Search for the cell housing the specified text and yield its (X, Y) center coordinate. 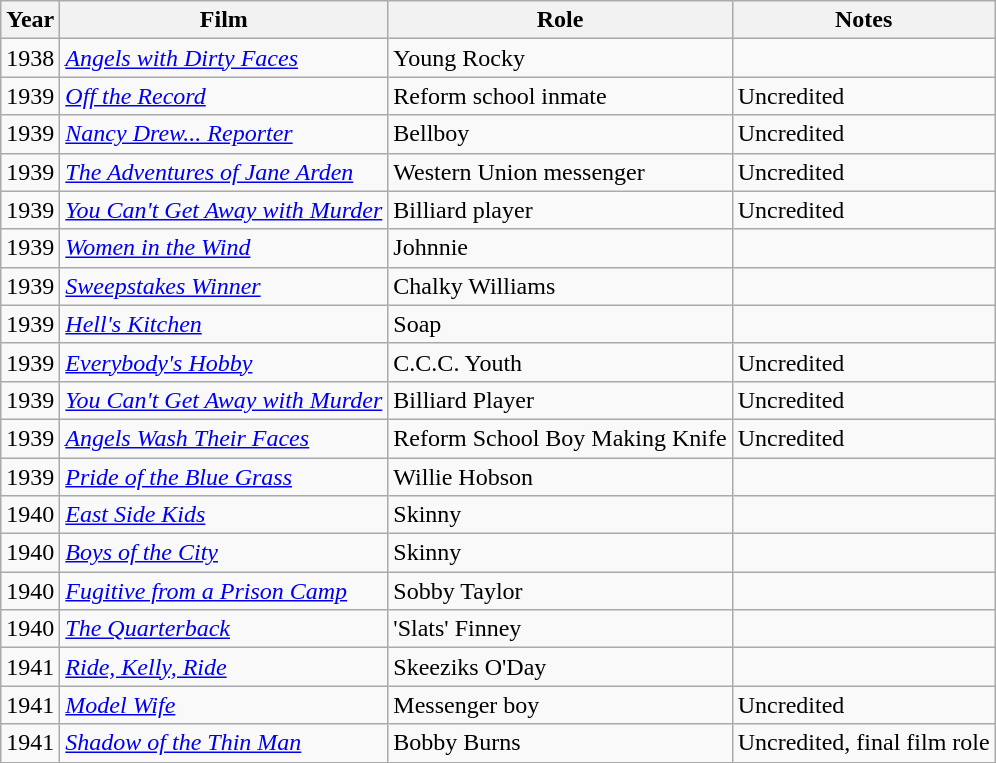
Women in the Wind (224, 248)
C.C.C. Youth (560, 362)
Chalky Williams (560, 286)
'Slats' Finney (560, 629)
Billiard Player (560, 400)
Young Rocky (560, 58)
Fugitive from a Prison Camp (224, 591)
Bobby Burns (560, 743)
Notes (864, 20)
Boys of the City (224, 553)
Billiard player (560, 210)
Messenger boy (560, 705)
Western Union messenger (560, 172)
Everybody's Hobby (224, 362)
Willie Hobson (560, 477)
Bellboy (560, 134)
Role (560, 20)
Year (30, 20)
Angels Wash Their Faces (224, 438)
1938 (30, 58)
Ride, Kelly, Ride (224, 667)
Sobby Taylor (560, 591)
Model Wife (224, 705)
Soap (560, 324)
East Side Kids (224, 515)
Shadow of the Thin Man (224, 743)
Nancy Drew... Reporter (224, 134)
Sweepstakes Winner (224, 286)
Off the Record (224, 96)
Angels with Dirty Faces (224, 58)
Reform School Boy Making Knife (560, 438)
Reform school inmate (560, 96)
Film (224, 20)
Hell's Kitchen (224, 324)
Pride of the Blue Grass (224, 477)
Skeeziks O'Day (560, 667)
The Adventures of Jane Arden (224, 172)
The Quarterback (224, 629)
Uncredited, final film role (864, 743)
Johnnie (560, 248)
